Capture the cell that displays the provided text and extract its (x, y) central coordinate. 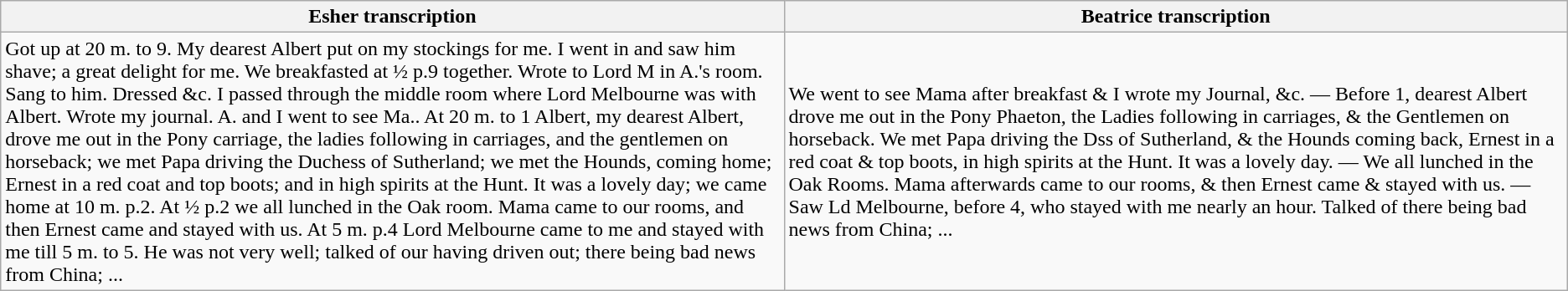
Esher transcription (392, 17)
Beatrice transcription (1176, 17)
